Locate the cell with the specified text and output its (X, Y) center coordinate. 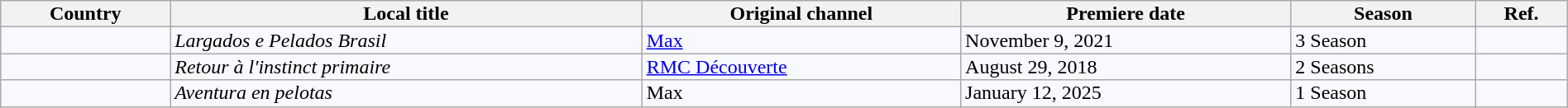
Retour à l'instinct primaire (406, 67)
Local title (406, 14)
Ref. (1522, 14)
Country (86, 14)
2 Seasons (1383, 67)
August 29, 2018 (1126, 67)
Season (1383, 14)
November 9, 2021 (1126, 40)
3 Season (1383, 40)
Largados e Pelados Brasil (406, 40)
RMC Découverte (801, 67)
January 12, 2025 (1126, 93)
Aventura en pelotas (406, 93)
Premiere date (1126, 14)
1 Season (1383, 93)
Original channel (801, 14)
